Extract the (x, y) coordinate from the center of the cell holding the provided text.  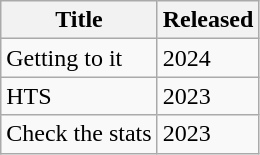
Title (79, 20)
Getting to it (79, 58)
Check the stats (79, 134)
2024 (208, 58)
HTS (79, 96)
Released (208, 20)
